Extract the (x, y) coordinate from the center of the cell holding the provided text.  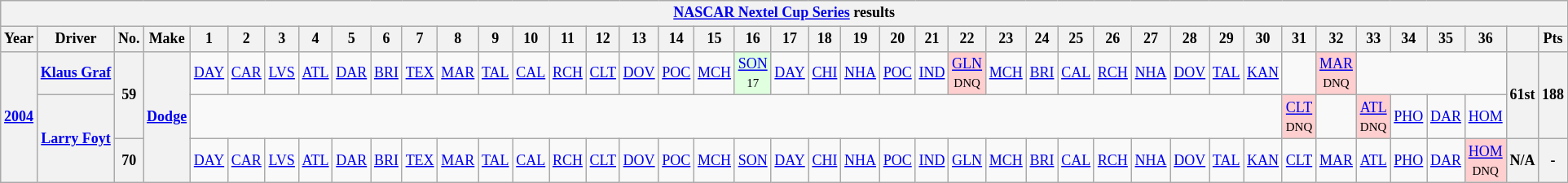
24 (1042, 39)
13 (639, 39)
19 (861, 39)
59 (129, 94)
10 (531, 39)
33 (1373, 39)
36 (1485, 39)
32 (1337, 39)
Klaus Graf (75, 73)
2004 (20, 117)
20 (897, 39)
8 (458, 39)
GLN (967, 160)
HOMDNQ (1485, 160)
31 (1299, 39)
HOM (1485, 117)
23 (1006, 39)
16 (753, 39)
18 (825, 39)
6 (386, 39)
188 (1553, 94)
Year (20, 39)
1 (209, 39)
12 (603, 39)
35 (1446, 39)
29 (1227, 39)
21 (932, 39)
N/A (1522, 160)
25 (1076, 39)
11 (568, 39)
CLTDNQ (1299, 117)
17 (790, 39)
2 (246, 39)
3 (282, 39)
Larry Foyt (75, 138)
27 (1151, 39)
SON17 (753, 73)
61st (1522, 94)
GLNDNQ (967, 73)
Dodge (167, 117)
28 (1190, 39)
14 (676, 39)
NASCAR Nextel Cup Series results (784, 13)
No. (129, 39)
ATLDNQ (1373, 117)
Make (167, 39)
15 (715, 39)
4 (315, 39)
26 (1112, 39)
5 (352, 39)
30 (1263, 39)
7 (420, 39)
9 (496, 39)
Driver (75, 39)
Pts (1553, 39)
70 (129, 160)
SON (753, 160)
22 (967, 39)
34 (1408, 39)
- (1553, 160)
MARDNQ (1337, 73)
